Scan for the cell matching the given text and deliver its (X, Y) coordinate at center. 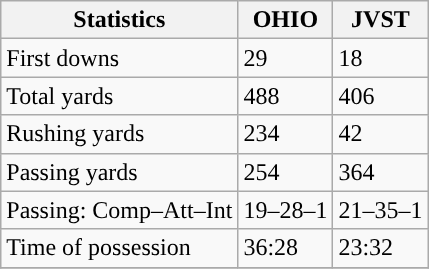
234 (286, 134)
21–35–1 (380, 210)
42 (380, 134)
364 (380, 172)
406 (380, 96)
Rushing yards (120, 134)
First downs (120, 58)
36:28 (286, 248)
OHIO (286, 20)
23:32 (380, 248)
19–28–1 (286, 210)
Statistics (120, 20)
Time of possession (120, 248)
488 (286, 96)
29 (286, 58)
Passing yards (120, 172)
JVST (380, 20)
18 (380, 58)
Passing: Comp–Att–Int (120, 210)
254 (286, 172)
Total yards (120, 96)
